Provide the (X, Y) coordinate of the cell's center where the given text is located.  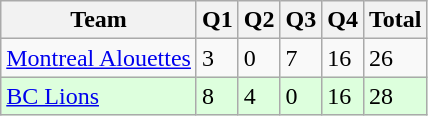
Q3 (301, 20)
BC Lions (99, 96)
4 (259, 96)
Q4 (343, 20)
26 (395, 58)
Q2 (259, 20)
28 (395, 96)
Q1 (217, 20)
3 (217, 58)
7 (301, 58)
Montreal Alouettes (99, 58)
Total (395, 20)
8 (217, 96)
Team (99, 20)
